Identify which cell holds the provided text, then report its (X, Y) central coordinate. 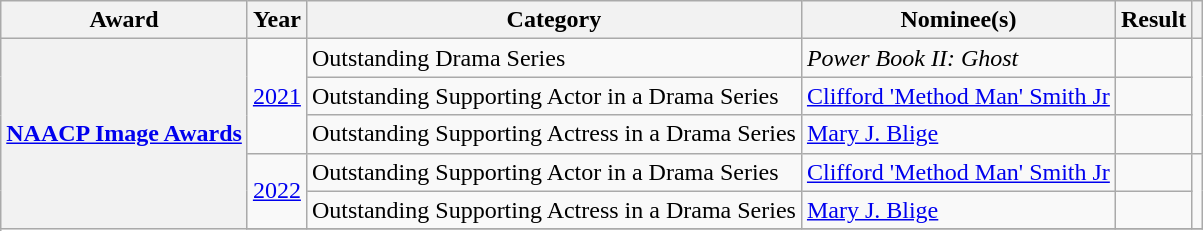
Nominee(s) (958, 20)
Category (554, 20)
Result (1153, 20)
Year (276, 20)
NAACP Image Awards (124, 134)
Award (124, 20)
2022 (276, 191)
Outstanding Drama Series (554, 58)
Power Book II: Ghost (958, 58)
2021 (276, 96)
